From the cell containing the given text, extract its center point as (x, y) coordinate. 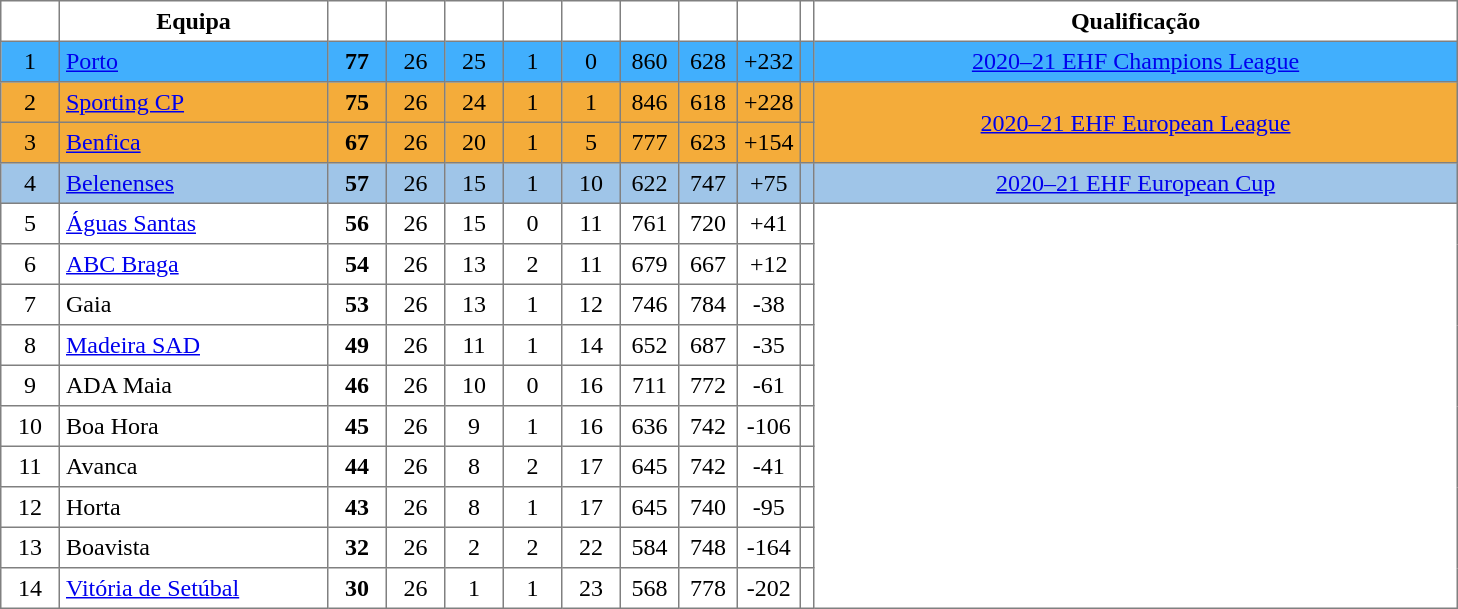
-164 (768, 547)
57 (357, 183)
Boa Hora (193, 426)
32 (357, 547)
-95 (768, 507)
44 (357, 466)
Horta (193, 507)
43 (357, 507)
Belenenses (193, 183)
4 (30, 183)
-202 (768, 588)
Madeira SAD (193, 345)
584 (649, 547)
7 (30, 304)
628 (708, 61)
Boavista (193, 547)
20 (474, 142)
Sporting CP (193, 102)
2020–21 EHF European Cup (1136, 183)
679 (649, 264)
846 (649, 102)
-41 (768, 466)
746 (649, 304)
ABC Braga (193, 264)
Porto (193, 61)
2020–21 EHF Champions League (1136, 61)
+75 (768, 183)
Qualificação (1136, 21)
667 (708, 264)
75 (357, 102)
23 (591, 588)
54 (357, 264)
748 (708, 547)
-106 (768, 426)
568 (649, 588)
778 (708, 588)
622 (649, 183)
761 (649, 223)
56 (357, 223)
53 (357, 304)
-35 (768, 345)
720 (708, 223)
49 (357, 345)
6 (30, 264)
623 (708, 142)
+12 (768, 264)
747 (708, 183)
46 (357, 385)
45 (357, 426)
Vitória de Setúbal (193, 588)
ADA Maia (193, 385)
22 (591, 547)
652 (649, 345)
772 (708, 385)
+232 (768, 61)
Gaia (193, 304)
687 (708, 345)
25 (474, 61)
+228 (768, 102)
618 (708, 102)
30 (357, 588)
3 (30, 142)
860 (649, 61)
67 (357, 142)
777 (649, 142)
Águas Santas (193, 223)
740 (708, 507)
24 (474, 102)
Benfica (193, 142)
2020–21 EHF European League (1136, 122)
-61 (768, 385)
711 (649, 385)
Equipa (193, 21)
77 (357, 61)
636 (649, 426)
+41 (768, 223)
+154 (768, 142)
Avanca (193, 466)
-38 (768, 304)
784 (708, 304)
